For the text-containing cell, return its midpoint in [X, Y] coordinate format. 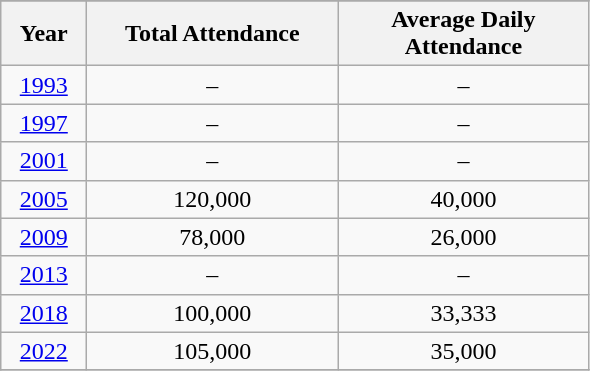
2005 [44, 199]
1997 [44, 123]
35,000 [464, 351]
105,000 [212, 351]
2022 [44, 351]
78,000 [212, 237]
100,000 [212, 313]
2018 [44, 313]
120,000 [212, 199]
40,000 [464, 199]
Year [44, 34]
26,000 [464, 237]
2013 [44, 275]
Average Daily Attendance [464, 34]
1993 [44, 85]
2001 [44, 161]
Total Attendance [212, 34]
33,333 [464, 313]
2009 [44, 237]
